Return the (x, y) coordinate for the center point of the cell that contains the specified text.  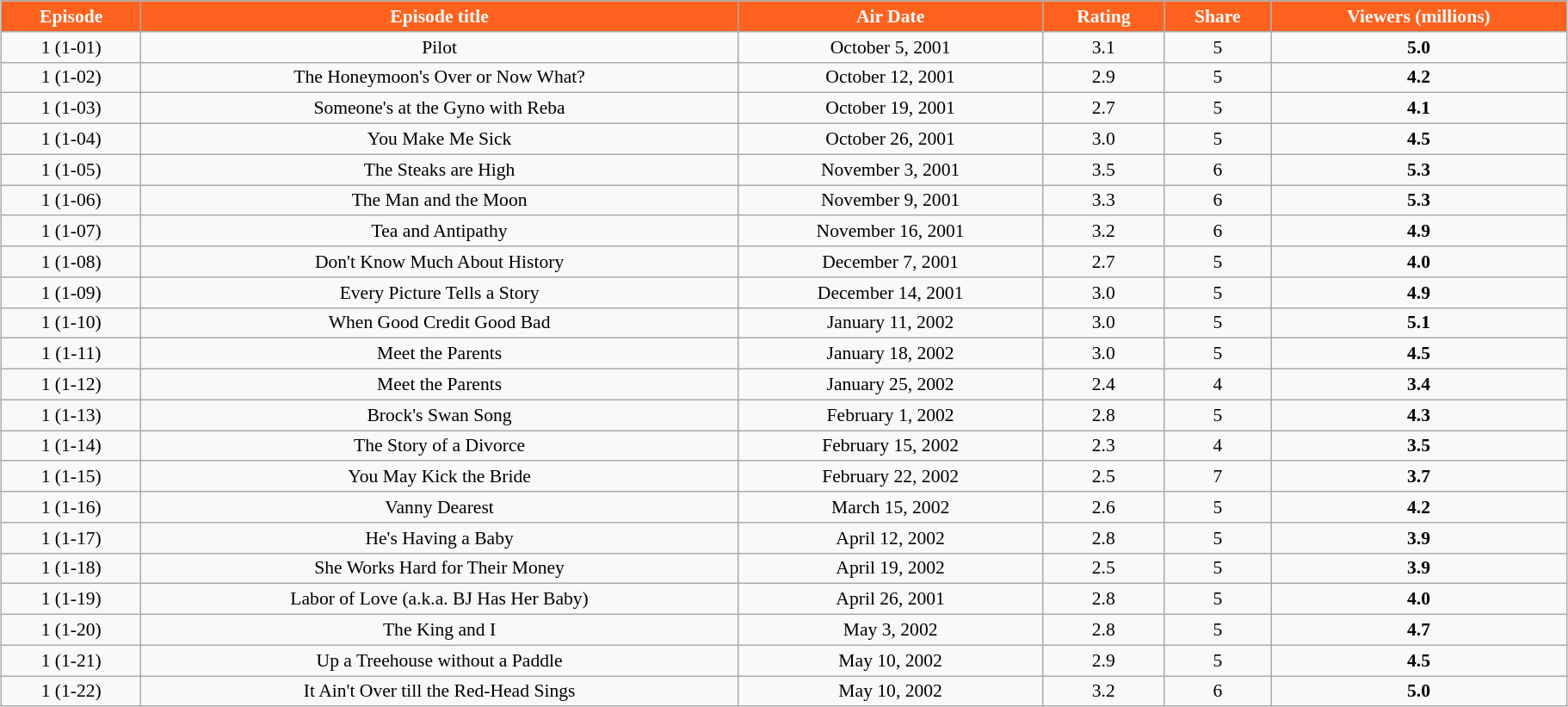
Pilot (440, 47)
Brock's Swan Song (440, 415)
February 1, 2002 (890, 415)
1 (1-18) (71, 568)
Tea and Antipathy (440, 232)
1 (1-12) (71, 385)
She Works Hard for Their Money (440, 568)
When Good Credit Good Bad (440, 323)
Episode title (440, 16)
October 19, 2001 (890, 109)
Rating (1103, 16)
1 (1-16) (71, 507)
Vanny Dearest (440, 507)
1 (1-21) (71, 660)
1 (1-10) (71, 323)
October 5, 2001 (890, 47)
February 15, 2002 (890, 446)
7 (1218, 477)
3.1 (1103, 47)
2.6 (1103, 507)
2.3 (1103, 446)
1 (1-15) (71, 477)
3.4 (1419, 385)
October 12, 2001 (890, 78)
3.3 (1103, 201)
Someone's at the Gyno with Reba (440, 109)
February 22, 2002 (890, 477)
Labor of Love (a.k.a. BJ Has Her Baby) (440, 599)
He's Having a Baby (440, 538)
January 18, 2002 (890, 354)
Share (1218, 16)
November 3, 2001 (890, 170)
1 (1-11) (71, 354)
October 26, 2001 (890, 140)
1 (1-06) (71, 201)
You May Kick the Bride (440, 477)
1 (1-04) (71, 140)
You Make Me Sick (440, 140)
1 (1-01) (71, 47)
5.1 (1419, 323)
March 15, 2002 (890, 507)
Up a Treehouse without a Paddle (440, 660)
November 16, 2001 (890, 232)
1 (1-09) (71, 293)
1 (1-08) (71, 262)
Viewers (millions) (1419, 16)
1 (1-07) (71, 232)
It Ain't Over till the Red-Head Sings (440, 691)
April 19, 2002 (890, 568)
Don't Know Much About History (440, 262)
April 12, 2002 (890, 538)
1 (1-02) (71, 78)
April 26, 2001 (890, 599)
4.3 (1419, 415)
The Story of a Divorce (440, 446)
December 7, 2001 (890, 262)
1 (1-05) (71, 170)
1 (1-03) (71, 109)
The Steaks are High (440, 170)
1 (1-17) (71, 538)
Episode (71, 16)
1 (1-22) (71, 691)
1 (1-19) (71, 599)
January 11, 2002 (890, 323)
1 (1-20) (71, 630)
The Man and the Moon (440, 201)
May 3, 2002 (890, 630)
The King and I (440, 630)
1 (1-13) (71, 415)
4.1 (1419, 109)
3.7 (1419, 477)
December 14, 2001 (890, 293)
November 9, 2001 (890, 201)
The Honeymoon's Over or Now What? (440, 78)
Air Date (890, 16)
2.4 (1103, 385)
January 25, 2002 (890, 385)
Every Picture Tells a Story (440, 293)
4.7 (1419, 630)
1 (1-14) (71, 446)
